Find where the given text appears and provide that cell's center as [x, y] coordinate. 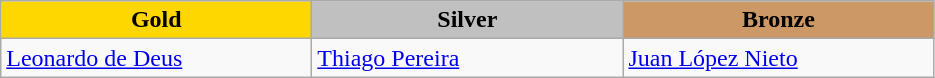
Juan López Nieto [778, 58]
Gold [156, 20]
Silver [468, 20]
Leonardo de Deus [156, 58]
Thiago Pereira [468, 58]
Bronze [778, 20]
